Identify which cell holds the provided text, then report its (X, Y) central coordinate. 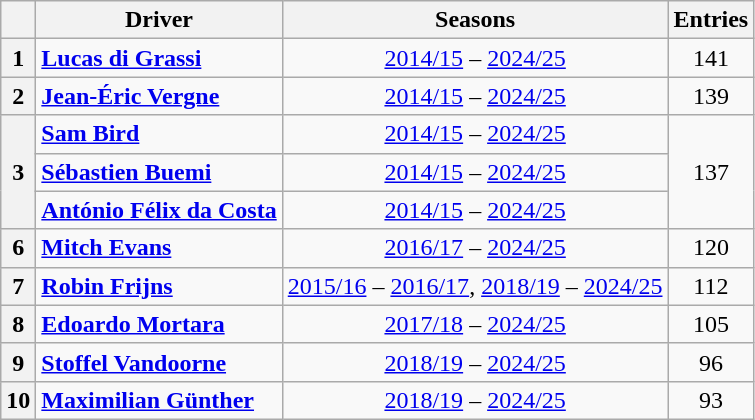
9 (18, 362)
137 (711, 172)
Maximilian Günther (159, 400)
Lucas di Grassi (159, 58)
2016/17 – 2024/25 (475, 248)
112 (711, 286)
Jean-Éric Vergne (159, 96)
Sébastien Buemi (159, 172)
Robin Frijns (159, 286)
Driver (159, 20)
120 (711, 248)
Edoardo Mortara (159, 324)
Entries (711, 20)
139 (711, 96)
93 (711, 400)
8 (18, 324)
2 (18, 96)
Sam Bird (159, 134)
2015/16 – 2016/17, 2018/19 – 2024/25 (475, 286)
Mitch Evans (159, 248)
10 (18, 400)
96 (711, 362)
105 (711, 324)
7 (18, 286)
3 (18, 172)
1 (18, 58)
2017/18 – 2024/25 (475, 324)
Stoffel Vandoorne (159, 362)
António Félix da Costa (159, 210)
6 (18, 248)
Seasons (475, 20)
141 (711, 58)
